Identify which cell holds the provided text, then report its [x, y] central coordinate. 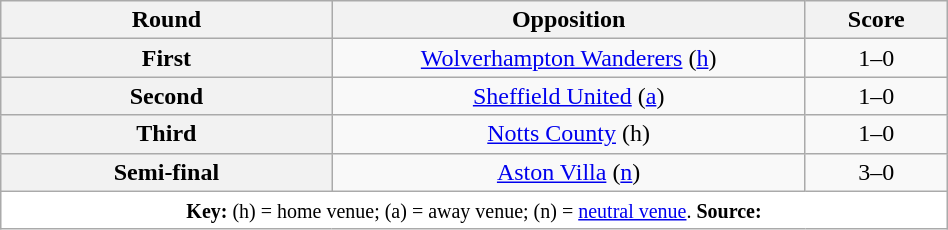
Aston Villa (n) [568, 172]
Notts County (h) [568, 134]
Key: (h) = home venue; (a) = away venue; (n) = neutral venue. Source: [474, 210]
Second [166, 96]
Opposition [568, 20]
Sheffield United (a) [568, 96]
First [166, 58]
Semi-final [166, 172]
3–0 [876, 172]
Third [166, 134]
Wolverhampton Wanderers (h) [568, 58]
Score [876, 20]
Round [166, 20]
